Locate the cell with the specified text and output its [X, Y] center coordinate. 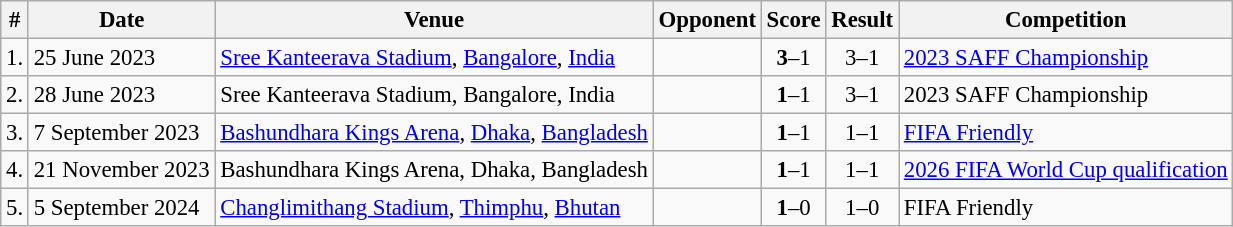
2026 FIFA World Cup qualification [1065, 170]
1. [15, 58]
2. [15, 95]
Date [121, 20]
Changlimithang Stadium, Thimphu, Bhutan [434, 208]
4. [15, 170]
Venue [434, 20]
28 June 2023 [121, 95]
Competition [1065, 20]
7 September 2023 [121, 133]
3. [15, 133]
Score [794, 20]
25 June 2023 [121, 58]
Opponent [707, 20]
5. [15, 208]
# [15, 20]
5 September 2024 [121, 208]
21 November 2023 [121, 170]
Result [862, 20]
